Pinpoint the cell where the given text exists, returning its (X, Y) midpoint coordinate. 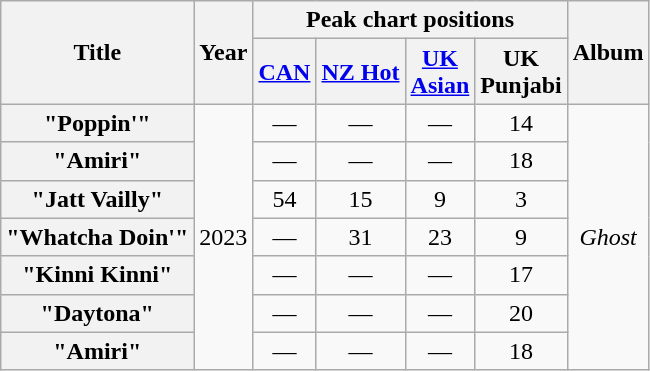
NZ Hot (360, 72)
15 (360, 199)
"Daytona" (98, 313)
Album (608, 52)
Year (224, 52)
14 (521, 123)
20 (521, 313)
"Jatt Vailly" (98, 199)
Title (98, 52)
17 (521, 275)
"Poppin'" (98, 123)
UKAsian (440, 72)
UKPunjabi (521, 72)
"Whatcha Doin'" (98, 237)
31 (360, 237)
2023 (224, 237)
Peak chart positions (410, 20)
"Kinni Kinni" (98, 275)
CAN (284, 72)
3 (521, 199)
54 (284, 199)
Ghost (608, 237)
23 (440, 237)
